Return the [X, Y] coordinate for the center point of the cell that contains the specified text.  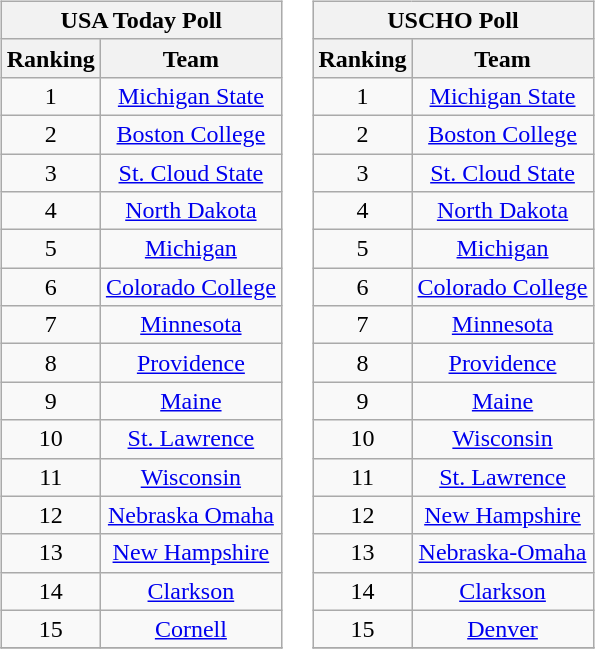
USA Today Poll [141, 20]
Denver [502, 629]
Nebraska Omaha [190, 515]
Nebraska-Omaha [502, 553]
USCHO Poll [453, 20]
Cornell [190, 629]
